Capture the cell that displays the provided text and extract its (X, Y) central coordinate. 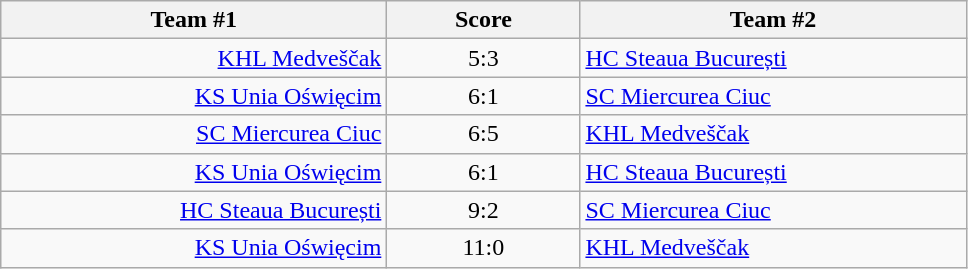
6:5 (484, 134)
11:0 (484, 248)
Team #1 (194, 20)
9:2 (484, 210)
Score (484, 20)
Team #2 (773, 20)
5:3 (484, 58)
